Detect which cell encompasses the target text, then output its (x, y) center coordinate. 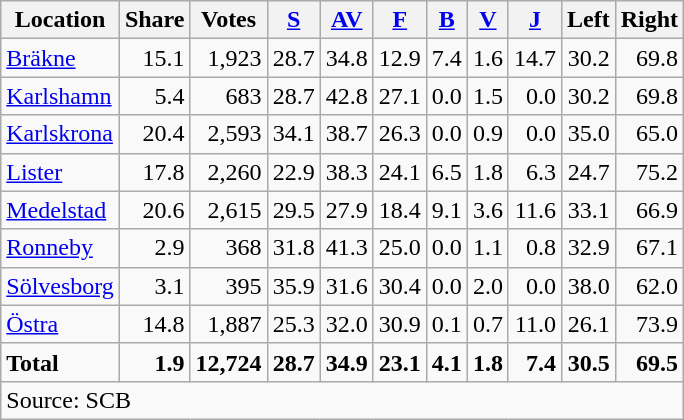
35.9 (294, 286)
Karlshamn (60, 96)
AV (346, 20)
38.0 (588, 286)
25.3 (294, 324)
5.4 (154, 96)
27.9 (346, 210)
683 (228, 96)
B (446, 20)
24.7 (588, 172)
14.8 (154, 324)
Bräkne (60, 58)
3.6 (488, 210)
Left (588, 20)
V (488, 20)
F (400, 20)
2,615 (228, 210)
34.9 (346, 362)
1,923 (228, 58)
4.1 (446, 362)
Karlskrona (60, 134)
Total (60, 362)
42.8 (346, 96)
2,593 (228, 134)
12,724 (228, 362)
Votes (228, 20)
6.3 (534, 172)
34.8 (346, 58)
66.9 (649, 210)
Medelstad (60, 210)
18.4 (400, 210)
62.0 (649, 286)
30.5 (588, 362)
20.4 (154, 134)
38.3 (346, 172)
Right (649, 20)
73.9 (649, 324)
3.1 (154, 286)
67.1 (649, 248)
26.1 (588, 324)
2,260 (228, 172)
1.6 (488, 58)
34.1 (294, 134)
1.1 (488, 248)
0.1 (446, 324)
Östra (60, 324)
24.1 (400, 172)
J (534, 20)
31.6 (346, 286)
30.9 (400, 324)
Location (60, 20)
Ronneby (60, 248)
1,887 (228, 324)
23.1 (400, 362)
30.4 (400, 286)
33.1 (588, 210)
32.9 (588, 248)
2.0 (488, 286)
22.9 (294, 172)
65.0 (649, 134)
29.5 (294, 210)
2.9 (154, 248)
0.9 (488, 134)
41.3 (346, 248)
17.8 (154, 172)
6.5 (446, 172)
25.0 (400, 248)
35.0 (588, 134)
20.6 (154, 210)
32.0 (346, 324)
12.9 (400, 58)
0.7 (488, 324)
Share (154, 20)
0.8 (534, 248)
14.7 (534, 58)
S (294, 20)
31.8 (294, 248)
11.0 (534, 324)
368 (228, 248)
Source: SCB (342, 400)
15.1 (154, 58)
26.3 (400, 134)
1.5 (488, 96)
9.1 (446, 210)
75.2 (649, 172)
11.6 (534, 210)
69.5 (649, 362)
27.1 (400, 96)
38.7 (346, 134)
1.9 (154, 362)
395 (228, 286)
Sölvesborg (60, 286)
Lister (60, 172)
